Extract the (x, y) coordinate from the center of the cell holding the provided text.  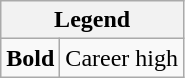
Legend (92, 20)
Bold (30, 58)
Career high (122, 58)
